Return the (X, Y) coordinate for the center point of the cell that contains the specified text.  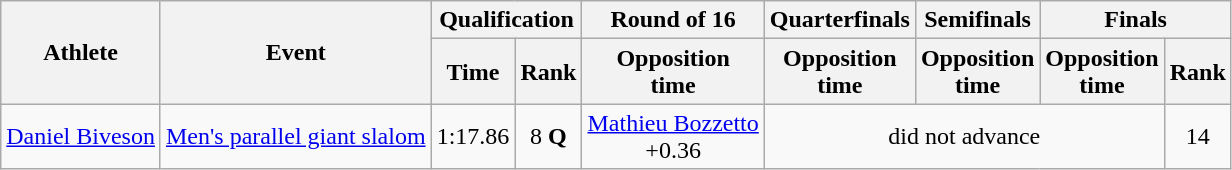
1:17.86 (473, 136)
14 (1198, 136)
Men's parallel giant slalom (296, 136)
Mathieu Bozzetto+0.36 (673, 136)
Quarterfinals (840, 20)
Round of 16 (673, 20)
Time (473, 72)
Athlete (81, 52)
Event (296, 52)
Daniel Biveson (81, 136)
Finals (1136, 20)
Semifinals (977, 20)
did not advance (964, 136)
8 Q (548, 136)
Qualification (506, 20)
